Identify which cell holds the provided text, then report its (X, Y) central coordinate. 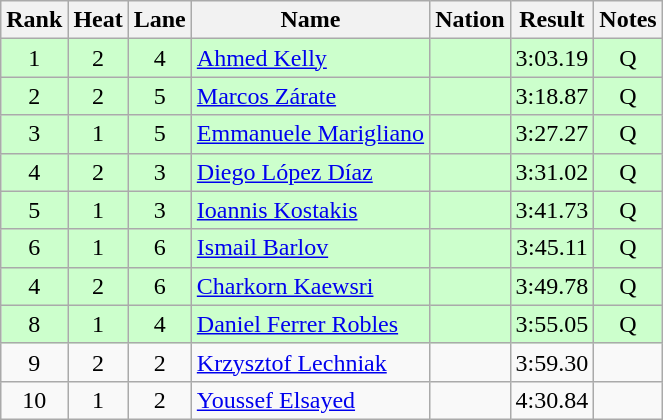
Ismail Barlov (310, 248)
3:49.78 (552, 286)
3:59.30 (552, 362)
Daniel Ferrer Robles (310, 324)
Nation (470, 20)
3:18.87 (552, 96)
3:55.05 (552, 324)
Notes (628, 20)
Heat (98, 20)
Marcos Zárate (310, 96)
Rank (34, 20)
Charkorn Kaewsri (310, 286)
10 (34, 400)
3:31.02 (552, 172)
3:41.73 (552, 210)
9 (34, 362)
4:30.84 (552, 400)
Ahmed Kelly (310, 58)
Result (552, 20)
8 (34, 324)
3:27.27 (552, 134)
Krzysztof Lechniak (310, 362)
Diego López Díaz (310, 172)
Ioannis Kostakis (310, 210)
Emmanuele Marigliano (310, 134)
Name (310, 20)
Youssef Elsayed (310, 400)
3:45.11 (552, 248)
3:03.19 (552, 58)
Lane (160, 20)
